Return [X, Y] of the center of cell containing provided text 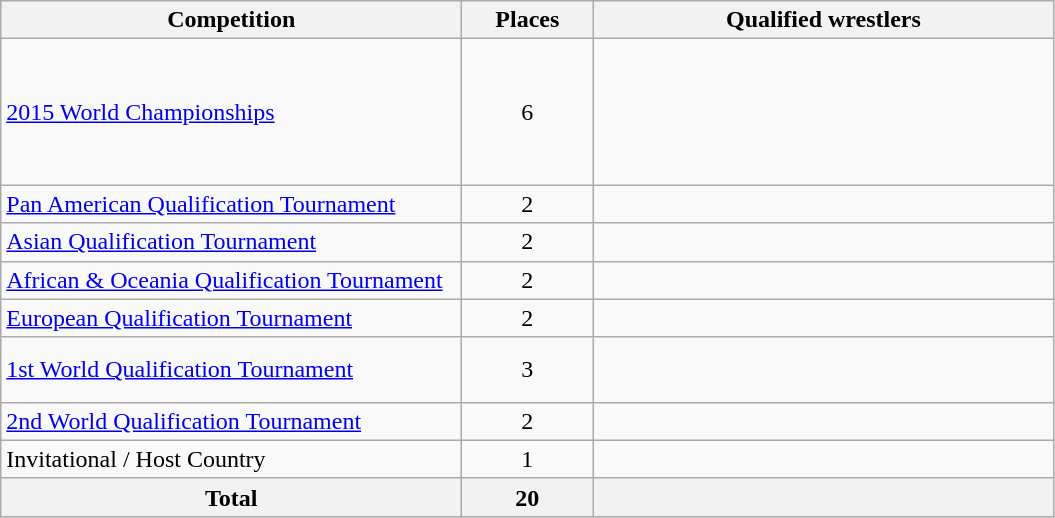
Competition [232, 20]
2nd World Qualification Tournament [232, 421]
European Qualification Tournament [232, 318]
1st World Qualification Tournament [232, 370]
Pan American Qualification Tournament [232, 204]
African & Oceania Qualification Tournament [232, 280]
1 [528, 459]
20 [528, 497]
Invitational / Host Country [232, 459]
2015 World Championships [232, 112]
Places [528, 20]
6 [528, 112]
Qualified wrestlers [824, 20]
Total [232, 497]
Asian Qualification Tournament [232, 242]
3 [528, 370]
